Identify which cell holds the provided text, then report its (X, Y) central coordinate. 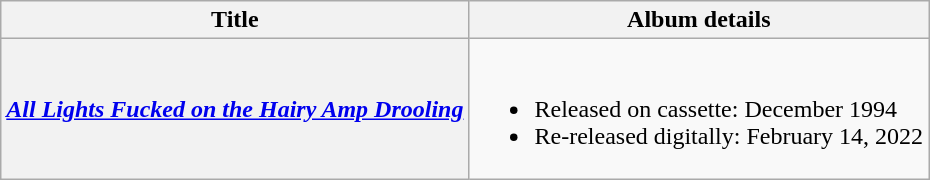
Album details (699, 20)
Released on cassette: December 1994Re-released digitally: February 14, 2022 (699, 109)
Title (235, 20)
All Lights Fucked on the Hairy Amp Drooling (235, 109)
